Pinpoint the cell where the given text exists, returning its [X, Y] midpoint coordinate. 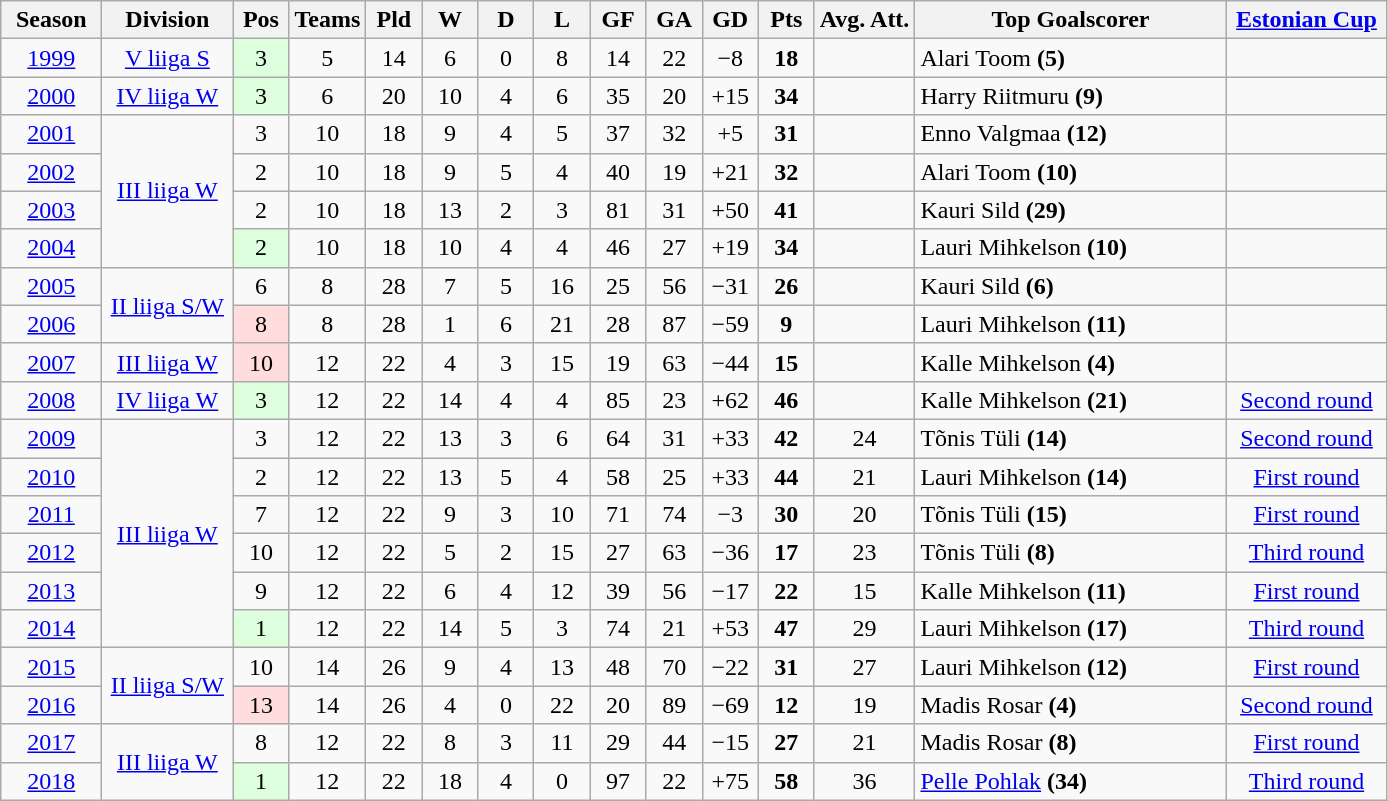
30 [786, 515]
2009 [52, 438]
2012 [52, 553]
−22 [730, 667]
2015 [52, 667]
−36 [730, 553]
Alari Toom (5) [1070, 58]
+53 [730, 629]
Pos [261, 20]
48 [618, 667]
GF [618, 20]
+62 [730, 400]
+15 [730, 96]
36 [864, 781]
11 [562, 743]
37 [618, 134]
−31 [730, 286]
Lauri Mihkelson (12) [1070, 667]
Tõnis Tüli (14) [1070, 438]
70 [674, 667]
Tõnis Tüli (15) [1070, 515]
Alari Toom (10) [1070, 172]
89 [674, 705]
Lauri Mihkelson (17) [1070, 629]
87 [674, 324]
2005 [52, 286]
Pts [786, 20]
35 [618, 96]
97 [618, 781]
41 [786, 210]
2010 [52, 477]
Top Goalscorer [1070, 20]
GD [730, 20]
Kalle Mihkelson (21) [1070, 400]
Pld [394, 20]
71 [618, 515]
1999 [52, 58]
2008 [52, 400]
2013 [52, 591]
16 [562, 286]
+21 [730, 172]
2011 [52, 515]
2018 [52, 781]
42 [786, 438]
Kalle Mihkelson (11) [1070, 591]
24 [864, 438]
−15 [730, 743]
2002 [52, 172]
Kauri Sild (29) [1070, 210]
Lauri Mihkelson (10) [1070, 248]
39 [618, 591]
D [506, 20]
+50 [730, 210]
−3 [730, 515]
+75 [730, 781]
−44 [730, 362]
17 [786, 553]
V liiga S [168, 58]
Division [168, 20]
64 [618, 438]
2017 [52, 743]
2000 [52, 96]
Kalle Mihkelson (4) [1070, 362]
W [450, 20]
+19 [730, 248]
Lauri Mihkelson (14) [1070, 477]
Kauri Sild (6) [1070, 286]
+5 [730, 134]
GA [674, 20]
L [562, 20]
−17 [730, 591]
2006 [52, 324]
Season [52, 20]
Tõnis Tüli (8) [1070, 553]
Madis Rosar (8) [1070, 743]
2014 [52, 629]
Harry Riitmuru (9) [1070, 96]
Enno Valgmaa (12) [1070, 134]
Teams [328, 20]
2004 [52, 248]
Pelle Pohlak (34) [1070, 781]
40 [618, 172]
Estonian Cup [1306, 20]
85 [618, 400]
Madis Rosar (4) [1070, 705]
81 [618, 210]
−69 [730, 705]
47 [786, 629]
2016 [52, 705]
2001 [52, 134]
Avg. Att. [864, 20]
−8 [730, 58]
−59 [730, 324]
Lauri Mihkelson (11) [1070, 324]
2007 [52, 362]
2003 [52, 210]
